Extract the (X, Y) coordinate from the center of the cell holding the provided text.  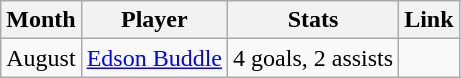
Player (154, 20)
Month (41, 20)
August (41, 58)
Stats (314, 20)
Edson Buddle (154, 58)
4 goals, 2 assists (314, 58)
Link (429, 20)
